Capture the cell that displays the provided text and extract its (X, Y) central coordinate. 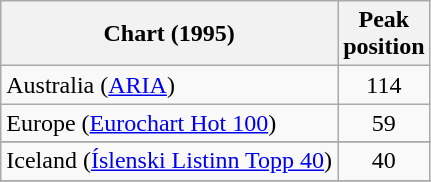
Peakposition (384, 34)
Iceland (Íslenski Listinn Topp 40) (170, 161)
40 (384, 161)
Chart (1995) (170, 34)
Europe (Eurochart Hot 100) (170, 123)
Australia (ARIA) (170, 85)
114 (384, 85)
59 (384, 123)
